Return [X, Y] of the center of cell containing provided text 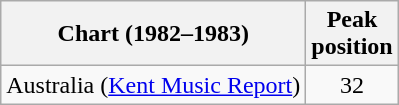
32 [352, 85]
Peakposition [352, 34]
Australia (Kent Music Report) [154, 85]
Chart (1982–1983) [154, 34]
